Identify which cell holds the provided text, then report its (X, Y) central coordinate. 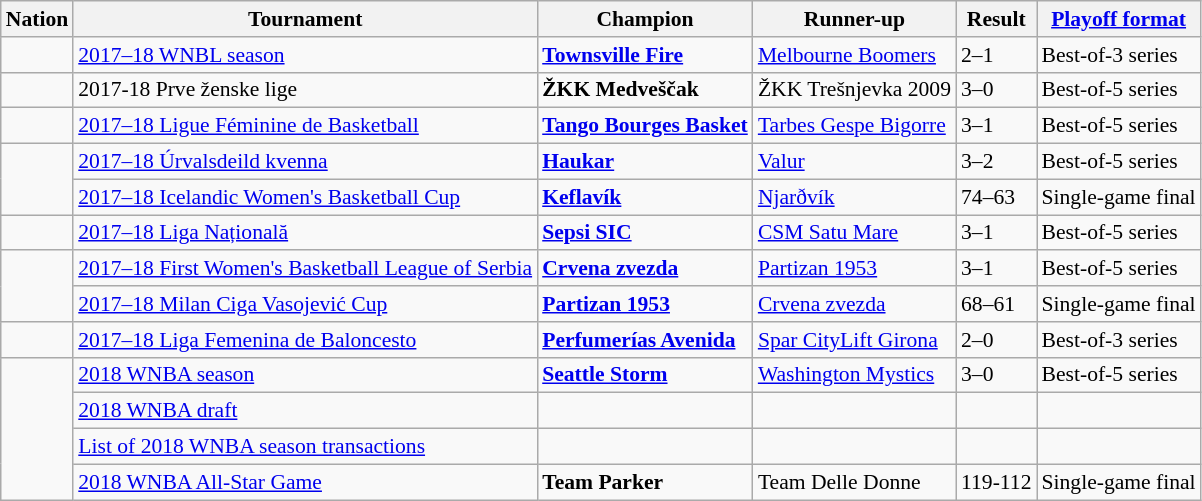
Njarðvík (854, 197)
2018 WNBA All-Star Game (305, 482)
2–1 (996, 55)
3–2 (996, 162)
Runner-up (854, 19)
2017–18 Milan Ciga Vasojević Cup (305, 304)
Keflavík (645, 197)
2018 WNBA draft (305, 411)
2017–18 Ligue Féminine de Basketball (305, 126)
2017–18 Úrvalsdeild kvenna (305, 162)
Melbourne Boomers (854, 55)
Sepsi SIC (645, 233)
Team Parker (645, 482)
Perfumerías Avenida (645, 340)
2018 WNBA season (305, 375)
68–61 (996, 304)
2017–18 First Women's Basketball League of Serbia (305, 269)
Haukar (645, 162)
Result (996, 19)
Washington Mystics (854, 375)
Spar CityLift Girona (854, 340)
Seattle Storm (645, 375)
CSM Satu Mare (854, 233)
Playoff format (1118, 19)
Tango Bourges Basket (645, 126)
2017–18 Liga Femenina de Baloncesto (305, 340)
2017–18 Icelandic Women's Basketball Cup (305, 197)
Tournament (305, 19)
2017–18 Liga Națională (305, 233)
Valur (854, 162)
Tarbes Gespe Bigorre (854, 126)
List of 2018 WNBA season transactions (305, 447)
Townsville Fire (645, 55)
119-112 (996, 482)
ŽKK Medveščak (645, 90)
Team Delle Donne (854, 482)
Nation (37, 19)
2017–18 WNBL season (305, 55)
2–0 (996, 340)
ŽKK Trešnjevka 2009 (854, 90)
2017-18 Prve ženske lige (305, 90)
Champion (645, 19)
74–63 (996, 197)
